Capture the cell that displays the provided text and extract its [x, y] central coordinate. 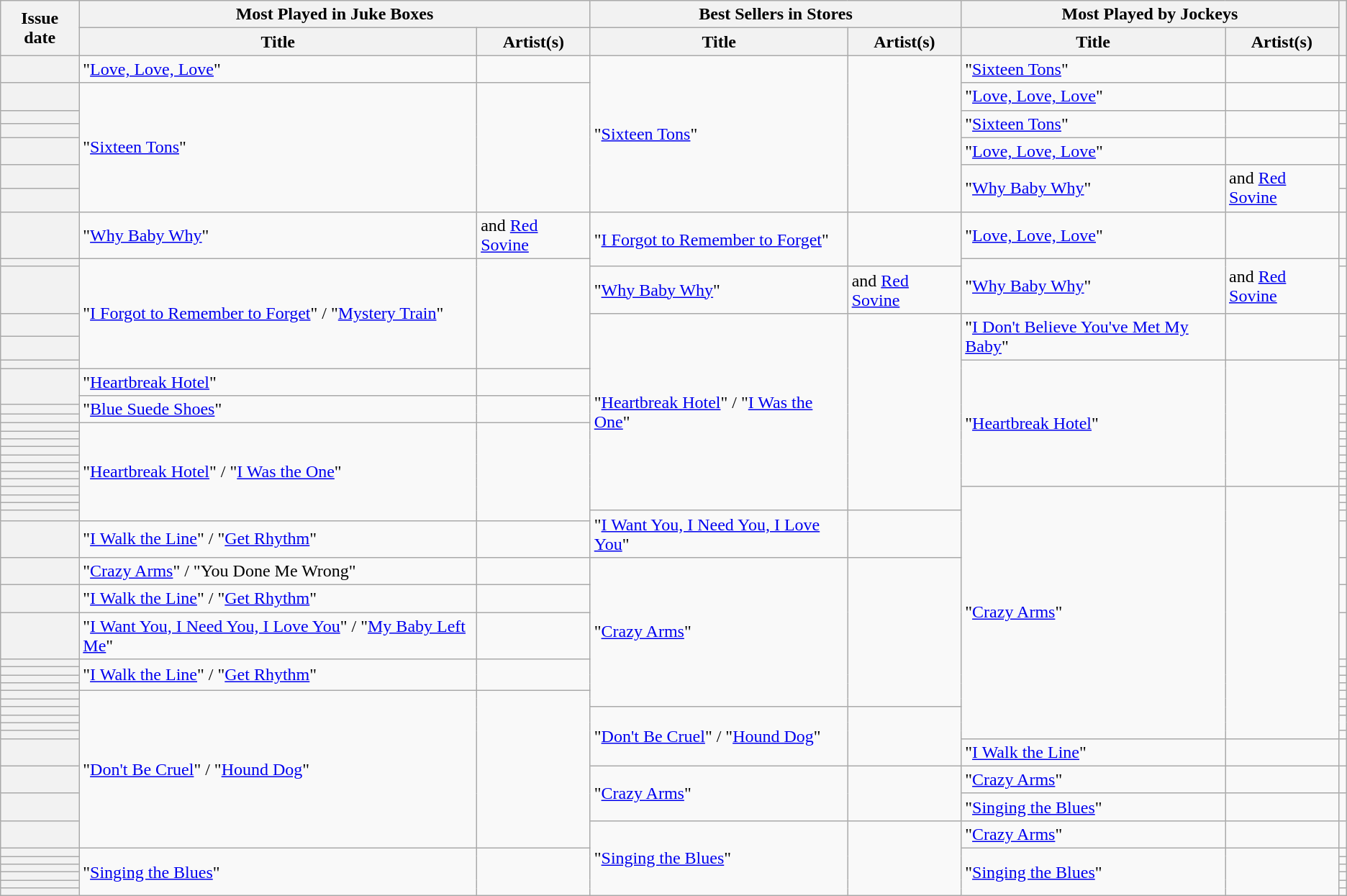
Most Played by Jockeys [1150, 14]
Issue date [40, 28]
"I Want You, I Need You, I Love You" [719, 534]
Most Played in Juke Boxes [335, 14]
"Crazy Arms" / "You Done Me Wrong" [278, 571]
"Blue Suede Shoes" [278, 409]
Best Sellers in Stores [776, 14]
"I Forgot to Remember to Forget" / "Mystery Train" [278, 313]
"I Forgot to Remember to Forget" [719, 239]
"I Don't Believe You've Met My Baby" [1094, 337]
"I Want You, I Need You, I Love You" / "My Baby Left Me" [278, 635]
"I Walk the Line" [1094, 752]
